Extract the [x, y] coordinate from the center of the cell holding the provided text.  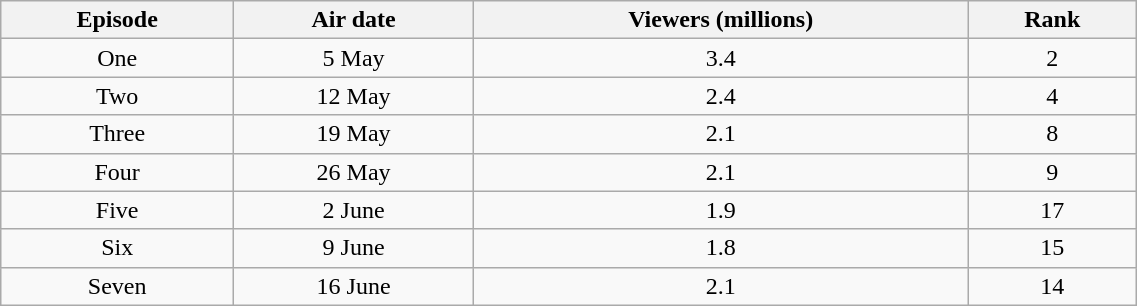
3.4 [721, 58]
Seven [118, 286]
15 [1052, 248]
Six [118, 248]
Rank [1052, 20]
2 June [354, 210]
One [118, 58]
2 [1052, 58]
19 May [354, 134]
1.8 [721, 248]
14 [1052, 286]
Viewers (millions) [721, 20]
4 [1052, 96]
Four [118, 172]
Air date [354, 20]
26 May [354, 172]
17 [1052, 210]
Episode [118, 20]
12 May [354, 96]
5 May [354, 58]
Five [118, 210]
2.4 [721, 96]
Three [118, 134]
9 [1052, 172]
8 [1052, 134]
9 June [354, 248]
16 June [354, 286]
Two [118, 96]
1.9 [721, 210]
